Determine the (X, Y) coordinate at the center of the cell enclosing the given text.  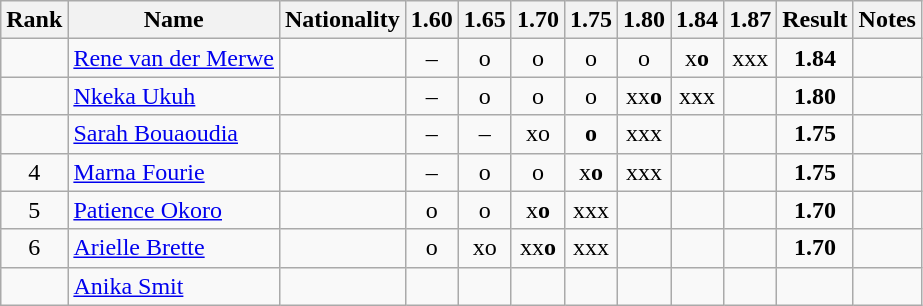
Rank (34, 20)
Nkeka Ukuh (174, 96)
1.87 (750, 20)
Result (815, 20)
Notes (887, 20)
Name (174, 20)
1.60 (432, 20)
4 (34, 172)
Nationality (342, 20)
Arielle Brette (174, 248)
Sarah Bouaoudia (174, 134)
Marna Fourie (174, 172)
Rene van der Merwe (174, 58)
5 (34, 210)
6 (34, 248)
1.65 (484, 20)
Anika Smit (174, 286)
Patience Okoro (174, 210)
